Detect which cell encompasses the target text, then output its [x, y] center coordinate. 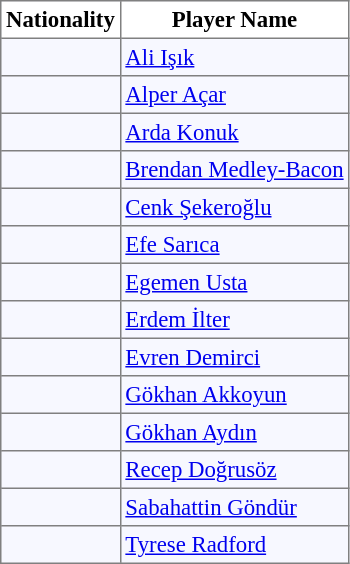
Gökhan Aydın [234, 432]
Arda Konuk [234, 132]
Egemen Usta [234, 282]
Erdem İlter [234, 320]
Brendan Medley-Bacon [234, 170]
Recep Doğrusöz [234, 470]
Evren Demirci [234, 357]
Player Name [234, 20]
Alper Açar [234, 95]
Efe Sarıca [234, 245]
Gökhan Akkoyun [234, 395]
Tyrese Radford [234, 545]
Cenk Şekeroğlu [234, 207]
Sabahattin Göndür [234, 507]
Ali Işık [234, 57]
Nationality [60, 20]
